From the cell containing the given text, extract its center point as [x, y] coordinate. 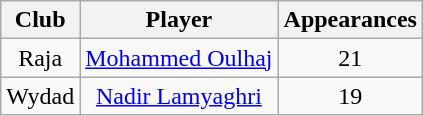
Appearances [350, 20]
Mohammed Oulhaj [179, 58]
Wydad [40, 96]
Player [179, 20]
Nadir Lamyaghri [179, 96]
Raja [40, 58]
Club [40, 20]
21 [350, 58]
19 [350, 96]
